Determine the (x, y) coordinate at the center of the cell enclosing the given text.  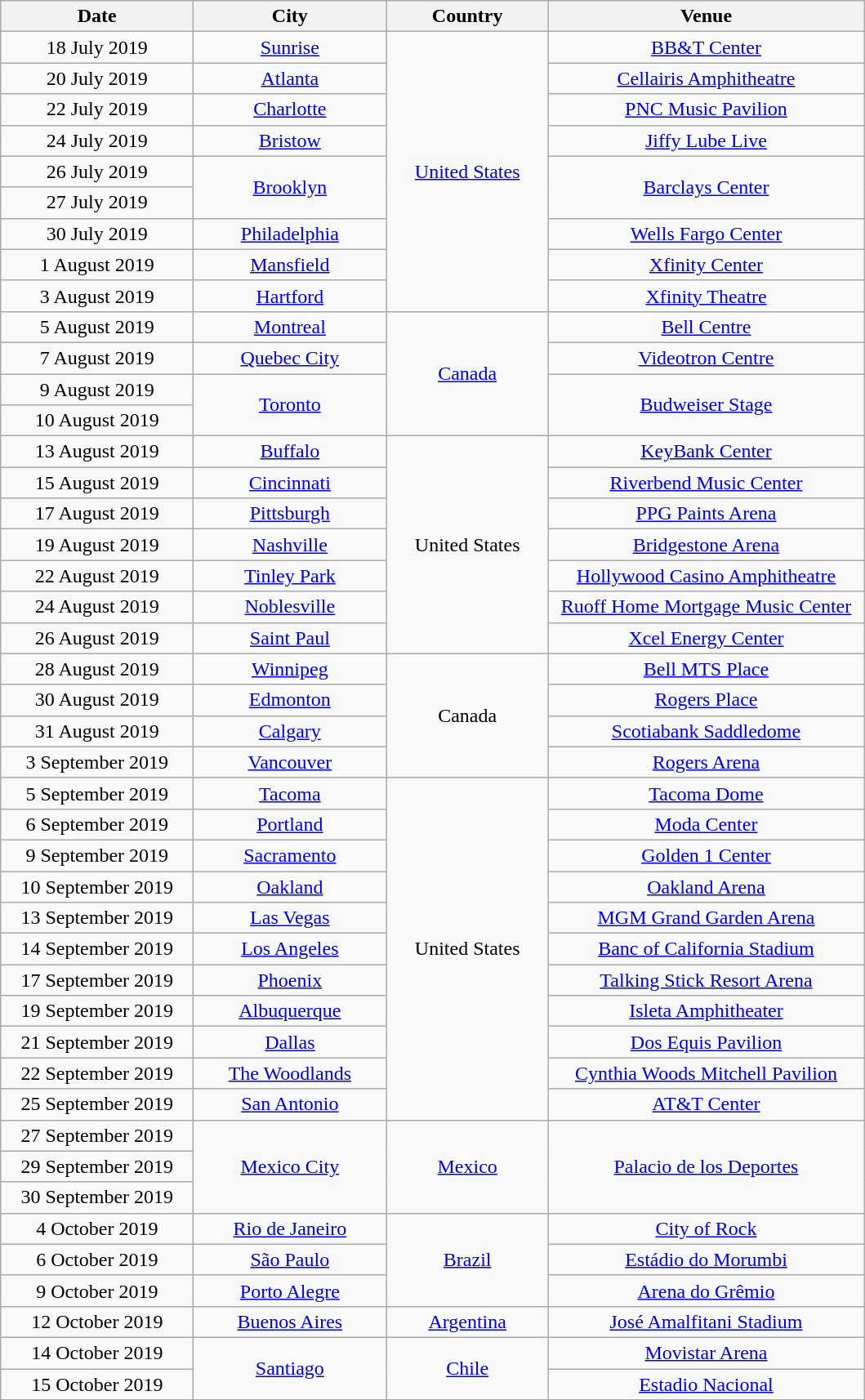
15 August 2019 (97, 483)
17 August 2019 (97, 514)
Oakland (290, 886)
City of Rock (706, 1228)
22 September 2019 (97, 1073)
22 August 2019 (97, 576)
6 October 2019 (97, 1260)
14 October 2019 (97, 1353)
Estadio Nacional (706, 1384)
São Paulo (290, 1260)
Budweiser Stage (706, 405)
MGM Grand Garden Arena (706, 918)
Dos Equis Pavilion (706, 1042)
Buenos Aires (290, 1322)
Rogers Arena (706, 762)
9 October 2019 (97, 1291)
Moda Center (706, 824)
19 August 2019 (97, 545)
José Amalfitani Stadium (706, 1322)
15 October 2019 (97, 1384)
Date (97, 16)
Cynthia Woods Mitchell Pavilion (706, 1073)
18 July 2019 (97, 47)
26 August 2019 (97, 638)
KeyBank Center (706, 452)
1 August 2019 (97, 265)
Mexico City (290, 1166)
Quebec City (290, 358)
Las Vegas (290, 918)
Rogers Place (706, 700)
AT&T Center (706, 1104)
21 September 2019 (97, 1042)
Pittsburgh (290, 514)
Mexico (467, 1166)
Talking Stick Resort Arena (706, 980)
27 July 2019 (97, 203)
Riverbend Music Center (706, 483)
24 August 2019 (97, 607)
Calgary (290, 731)
3 August 2019 (97, 296)
Brazil (467, 1260)
28 August 2019 (97, 669)
31 August 2019 (97, 731)
30 August 2019 (97, 700)
17 September 2019 (97, 980)
Jiffy Lube Live (706, 140)
Xcel Energy Center (706, 638)
Vancouver (290, 762)
Bell Centre (706, 327)
20 July 2019 (97, 78)
Bridgestone Arena (706, 545)
13 September 2019 (97, 918)
13 August 2019 (97, 452)
Albuquerque (290, 1011)
Los Angeles (290, 949)
Venue (706, 16)
Charlotte (290, 109)
Oakland Arena (706, 886)
22 July 2019 (97, 109)
Xfinity Theatre (706, 296)
Saint Paul (290, 638)
Brooklyn (290, 187)
Buffalo (290, 452)
Arena do Grêmio (706, 1291)
25 September 2019 (97, 1104)
27 September 2019 (97, 1135)
Toronto (290, 405)
Phoenix (290, 980)
The Woodlands (290, 1073)
Portland (290, 824)
Scotiabank Saddledome (706, 731)
30 July 2019 (97, 234)
26 July 2019 (97, 172)
Porto Alegre (290, 1291)
San Antonio (290, 1104)
Rio de Janeiro (290, 1228)
6 September 2019 (97, 824)
Movistar Arena (706, 1353)
Golden 1 Center (706, 855)
3 September 2019 (97, 762)
Sunrise (290, 47)
30 September 2019 (97, 1197)
Isleta Amphitheater (706, 1011)
Philadelphia (290, 234)
Estádio do Morumbi (706, 1260)
Bell MTS Place (706, 669)
Hollywood Casino Amphitheatre (706, 576)
Country (467, 16)
Ruoff Home Mortgage Music Center (706, 607)
Xfinity Center (706, 265)
Tinley Park (290, 576)
Hartford (290, 296)
Edmonton (290, 700)
Chile (467, 1368)
Santiago (290, 1368)
7 August 2019 (97, 358)
Nashville (290, 545)
9 August 2019 (97, 390)
29 September 2019 (97, 1166)
14 September 2019 (97, 949)
4 October 2019 (97, 1228)
12 October 2019 (97, 1322)
10 September 2019 (97, 886)
Banc of California Stadium (706, 949)
5 September 2019 (97, 793)
BB&T Center (706, 47)
Dallas (290, 1042)
Tacoma Dome (706, 793)
PPG Paints Arena (706, 514)
19 September 2019 (97, 1011)
Wells Fargo Center (706, 234)
City (290, 16)
Montreal (290, 327)
Noblesville (290, 607)
5 August 2019 (97, 327)
9 September 2019 (97, 855)
Sacramento (290, 855)
Tacoma (290, 793)
Argentina (467, 1322)
Videotron Centre (706, 358)
PNC Music Pavilion (706, 109)
Cincinnati (290, 483)
Cellairis Amphitheatre (706, 78)
24 July 2019 (97, 140)
Mansfield (290, 265)
10 August 2019 (97, 421)
Bristow (290, 140)
Atlanta (290, 78)
Winnipeg (290, 669)
Palacio de los Deportes (706, 1166)
Barclays Center (706, 187)
